Determine the (x, y) coordinate at the center of the cell enclosing the given text.  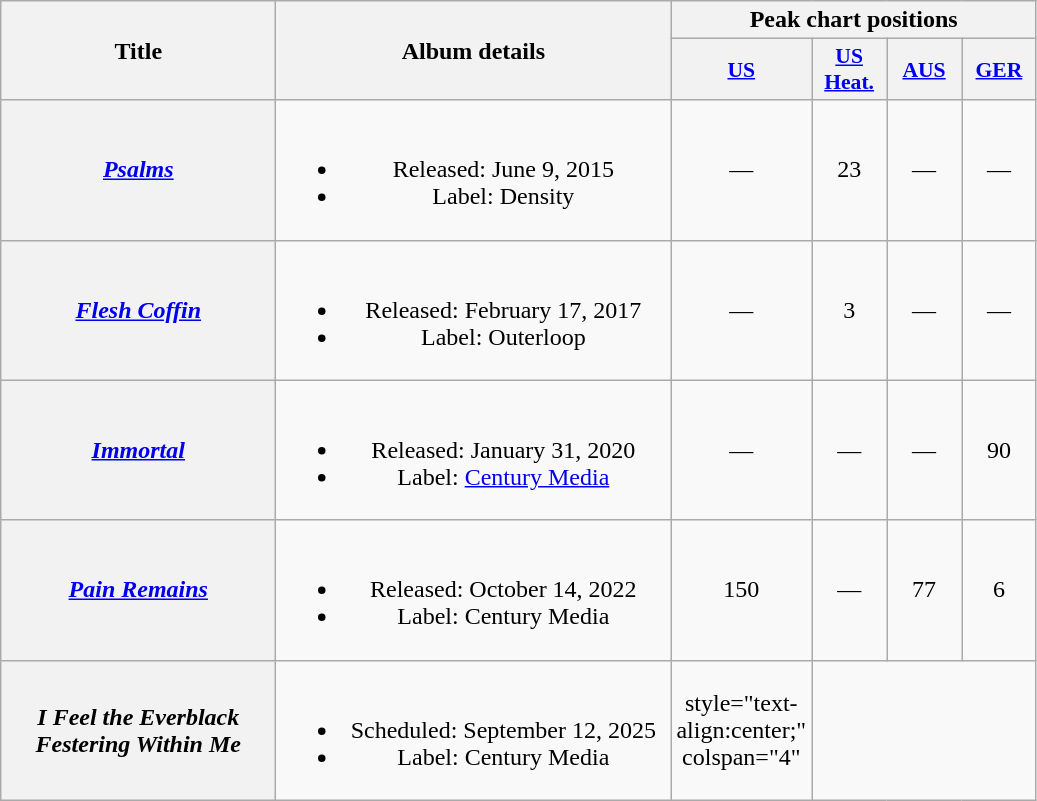
77 (924, 590)
Immortal (138, 450)
Peak chart positions (854, 20)
150 (742, 590)
Psalms (138, 170)
90 (1000, 450)
Released: January 31, 2020Label: Century Media (474, 450)
Pain Remains (138, 590)
Flesh Coffin (138, 310)
23 (850, 170)
GER (1000, 70)
US (742, 70)
6 (1000, 590)
style="text-align:center;" colspan="4" (742, 730)
Title (138, 50)
Released: June 9, 2015Label: Density (474, 170)
3 (850, 310)
AUS (924, 70)
Album details (474, 50)
I Feel the Everblack Festering Within Me (138, 730)
USHeat. (850, 70)
Scheduled: September 12, 2025Label: Century Media (474, 730)
Released: February 17, 2017Label: Outerloop (474, 310)
Released: October 14, 2022Label: Century Media (474, 590)
